From the cell containing the given text, extract its center point as (X, Y) coordinate. 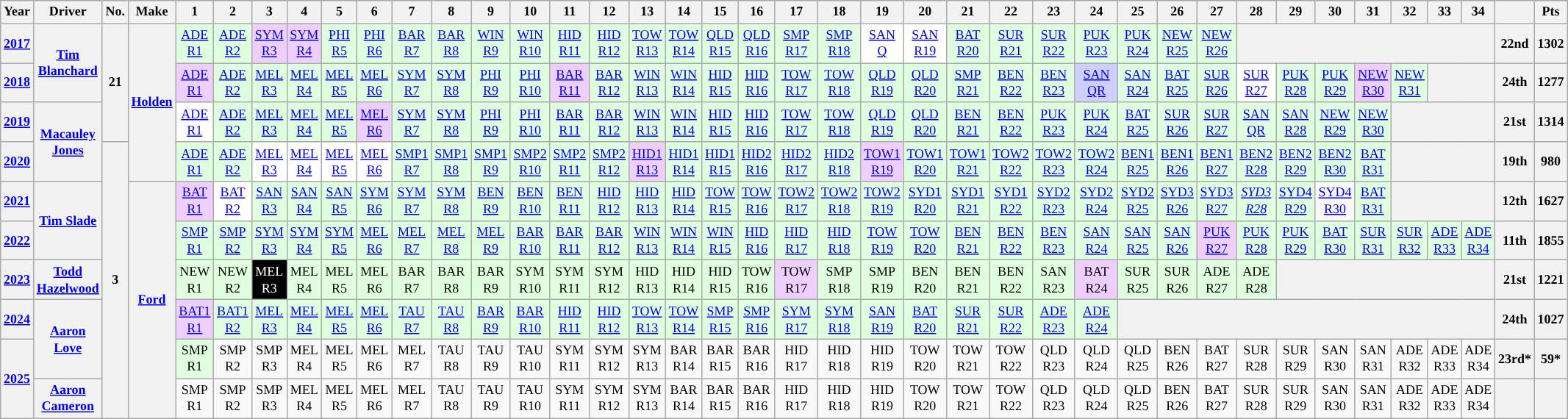
SYD3R28 (1256, 201)
BENR9 (491, 201)
SYD4R30 (1335, 201)
TOW2R18 (839, 201)
Ford (151, 300)
28 (1256, 12)
TOW1R20 (925, 162)
BAT1R1 (195, 320)
TOW2R23 (1053, 162)
SYD3R26 (1177, 201)
TOWR15 (720, 201)
BENR10 (530, 201)
15 (720, 12)
TOW2R24 (1096, 162)
NEWR2 (233, 280)
ADER27 (1217, 280)
WINR10 (530, 43)
11th (1515, 240)
TOW2R19 (882, 201)
SYD4R29 (1296, 201)
SYMR5 (340, 240)
HID1R14 (684, 162)
BATR24 (1096, 280)
TOW1R21 (967, 162)
30 (1335, 12)
19th (1515, 162)
27 (1217, 12)
Aaron Love (68, 340)
23 (1053, 12)
SURR31 (1373, 240)
32 (1410, 12)
Tim Blanchard (68, 63)
PUKR27 (1217, 240)
Year (18, 12)
SYD2R25 (1138, 201)
SANR3 (269, 201)
SMP1R8 (451, 162)
NEWR1 (195, 280)
No. (115, 12)
SMP2R11 (570, 162)
22 (1011, 12)
WINR9 (491, 43)
BEN2R28 (1256, 162)
Aaron Cameron (68, 398)
MELR8 (451, 240)
SANR23 (1053, 280)
Driver (68, 12)
SYD1R21 (967, 201)
TOW2R17 (796, 201)
2020 (18, 162)
SMPR21 (967, 83)
1855 (1551, 240)
6 (374, 12)
24 (1096, 12)
SMP1R7 (412, 162)
SMP1R9 (491, 162)
16 (756, 12)
ADER24 (1096, 320)
SANR28 (1296, 122)
BATR1 (195, 201)
22nd (1515, 43)
BATR2 (233, 201)
BAT1R2 (233, 320)
4 (304, 12)
PHIR5 (340, 43)
SANR4 (304, 201)
25 (1138, 12)
BATR30 (1335, 240)
BENR11 (570, 201)
8 (451, 12)
SMPR19 (882, 280)
2024 (18, 320)
NEWR26 (1217, 43)
SANR5 (340, 201)
QLDR15 (720, 43)
SANR25 (1138, 240)
11 (570, 12)
Make (151, 12)
QLDR16 (756, 43)
2 (233, 12)
MELR9 (491, 240)
33 (1445, 12)
NEWR25 (1177, 43)
59* (1551, 359)
2017 (18, 43)
SYD2R23 (1053, 201)
HID1R15 (720, 162)
SYD1R20 (925, 201)
BEN2R30 (1335, 162)
2023 (18, 280)
23rd* (1515, 359)
SYD3R27 (1217, 201)
HID2R18 (839, 162)
Pts (1551, 12)
1627 (1551, 201)
TOW1R19 (882, 162)
12th (1515, 201)
7 (412, 12)
TOW2R22 (1011, 162)
SYMR6 (374, 201)
TAUR7 (412, 320)
2019 (18, 122)
18 (839, 12)
1277 (1551, 83)
980 (1551, 162)
SANQ (882, 43)
SMPR16 (756, 320)
BENR20 (925, 280)
SYMR17 (796, 320)
NEWR31 (1410, 83)
WINR15 (720, 240)
PHIR6 (374, 43)
19 (882, 12)
BEN1R27 (1217, 162)
HID2R16 (756, 162)
BEN1R25 (1138, 162)
1302 (1551, 43)
9 (491, 12)
SURR32 (1410, 240)
BEN1R26 (1177, 162)
14 (684, 12)
2018 (18, 83)
2022 (18, 240)
SYD1R22 (1011, 201)
2021 (18, 201)
SMPR15 (720, 320)
29 (1296, 12)
31 (1373, 12)
BEN2R29 (1296, 162)
12 (609, 12)
1 (195, 12)
HID1R13 (647, 162)
20 (925, 12)
SYMR18 (839, 320)
SANR26 (1177, 240)
17 (796, 12)
ADER23 (1053, 320)
1221 (1551, 280)
SMP2R12 (609, 162)
Holden (151, 103)
SYD2R24 (1096, 201)
HID2R17 (796, 162)
5 (340, 12)
Macauley Jones (68, 141)
26 (1177, 12)
13 (647, 12)
NEWR29 (1335, 122)
Todd Hazelwood (68, 280)
SYMR10 (530, 280)
Tim Slade (68, 221)
ADER28 (1256, 280)
1027 (1551, 320)
TOWR19 (882, 240)
SMPR17 (796, 43)
1314 (1551, 122)
10 (530, 12)
SMP2R10 (530, 162)
2025 (18, 378)
34 (1478, 12)
SURR25 (1138, 280)
